Output the [X, Y] coordinate of the center of the cell containing the given text.  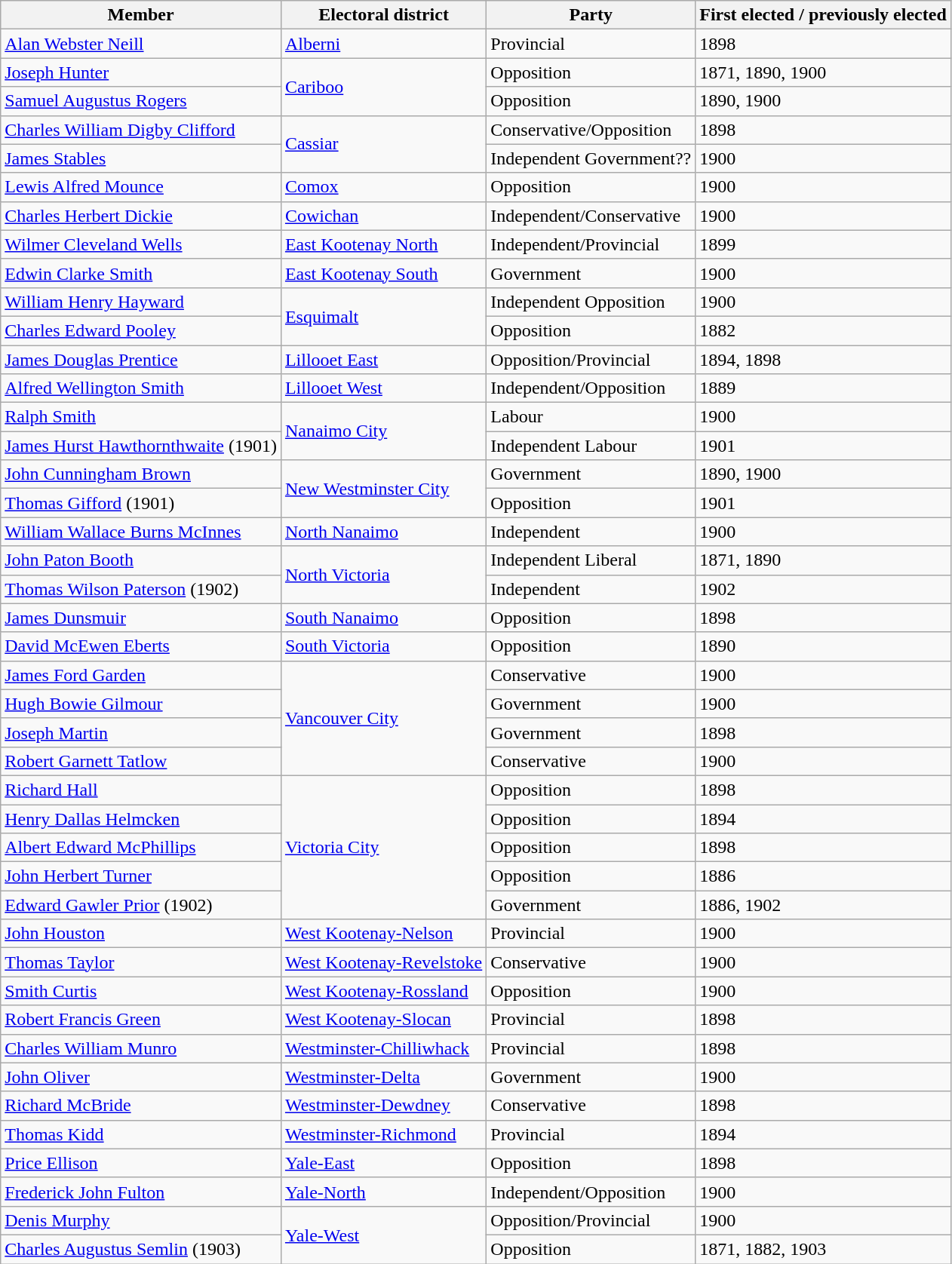
James Douglas Prentice [141, 360]
James Stables [141, 158]
Thomas Gifford (1901) [141, 503]
John Cunningham Brown [141, 474]
Charles Herbert Dickie [141, 216]
Yale-West [383, 1235]
New Westminster City [383, 489]
Independent Government?? [591, 158]
1894, 1898 [824, 360]
Westminster-Richmond [383, 1134]
Joseph Hunter [141, 72]
Frederick John Fulton [141, 1192]
1902 [824, 589]
East Kootenay North [383, 244]
Hugh Bowie Gilmour [141, 704]
1890 [824, 646]
James Ford Garden [141, 675]
James Dunsmuir [141, 618]
South Victoria [383, 646]
Charles Edward Pooley [141, 330]
Charles William Digby Clifford [141, 130]
Electoral district [383, 15]
Cowichan [383, 216]
Independent Opposition [591, 302]
Denis Murphy [141, 1220]
Albert Edward McPhillips [141, 848]
Independent/Conservative [591, 216]
Victoria City [383, 847]
Thomas Kidd [141, 1134]
1871, 1890, 1900 [824, 72]
Richard McBride [141, 1106]
First elected / previously elected [824, 15]
West Kootenay-Nelson [383, 934]
Alan Webster Neill [141, 44]
Yale-East [383, 1163]
Thomas Wilson Paterson (1902) [141, 589]
Westminster-Chilliwhack [383, 1048]
Conservative/Opposition [591, 130]
Cassiar [383, 144]
Lillooet East [383, 360]
Independent Labour [591, 446]
Ralph Smith [141, 417]
Thomas Taylor [141, 962]
Price Ellison [141, 1163]
Smith Curtis [141, 991]
Yale-North [383, 1192]
Westminster-Delta [383, 1077]
Charles Augustus Semlin (1903) [141, 1249]
West Kootenay-Rossland [383, 991]
Labour [591, 417]
William Henry Hayward [141, 302]
West Kootenay-Revelstoke [383, 962]
Alberni [383, 44]
1899 [824, 244]
Westminster-Dewdney [383, 1106]
John Herbert Turner [141, 876]
Esquimalt [383, 316]
Cariboo [383, 87]
Robert Francis Green [141, 1020]
North Victoria [383, 575]
Nanaimo City [383, 431]
South Nanaimo [383, 618]
Vancouver City [383, 718]
Samuel Augustus Rogers [141, 101]
William Wallace Burns McInnes [141, 532]
Joseph Martin [141, 732]
Edward Gawler Prior (1902) [141, 905]
James Hurst Hawthornthwaite (1901) [141, 446]
1886 [824, 876]
David McEwen Eberts [141, 646]
Richard Hall [141, 790]
John Oliver [141, 1077]
Henry Dallas Helmcken [141, 818]
Comox [383, 187]
John Paton Booth [141, 560]
Robert Garnett Tatlow [141, 761]
Lillooet West [383, 388]
1871, 1882, 1903 [824, 1249]
Independent Liberal [591, 560]
Member [141, 15]
Charles William Munro [141, 1048]
Alfred Wellington Smith [141, 388]
1886, 1902 [824, 905]
1882 [824, 330]
1871, 1890 [824, 560]
East Kootenay South [383, 273]
West Kootenay-Slocan [383, 1020]
Edwin Clarke Smith [141, 273]
John Houston [141, 934]
Party [591, 15]
Lewis Alfred Mounce [141, 187]
Independent/Provincial [591, 244]
Wilmer Cleveland Wells [141, 244]
1889 [824, 388]
North Nanaimo [383, 532]
